Detect which cell encompasses the target text, then output its [x, y] center coordinate. 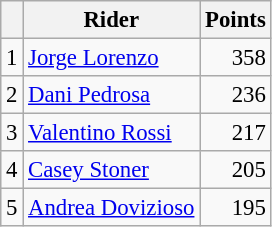
Jorge Lorenzo [112, 58]
3 [12, 133]
Rider [112, 20]
5 [12, 208]
Andrea Dovizioso [112, 208]
Casey Stoner [112, 170]
Valentino Rossi [112, 133]
4 [12, 170]
1 [12, 58]
195 [236, 208]
217 [236, 133]
236 [236, 95]
358 [236, 58]
2 [12, 95]
Points [236, 20]
205 [236, 170]
Dani Pedrosa [112, 95]
